Capture the cell that displays the provided text and extract its [x, y] central coordinate. 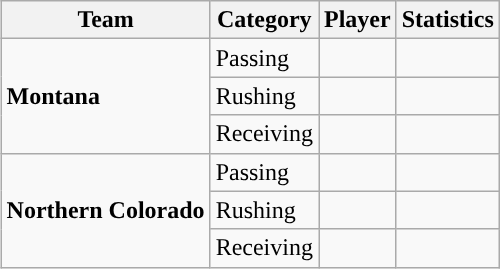
Montana [106, 96]
Statistics [448, 20]
Team [106, 20]
Northern Colorado [106, 210]
Category [264, 20]
Player [357, 20]
